From the cell containing the given text, extract its center point as [x, y] coordinate. 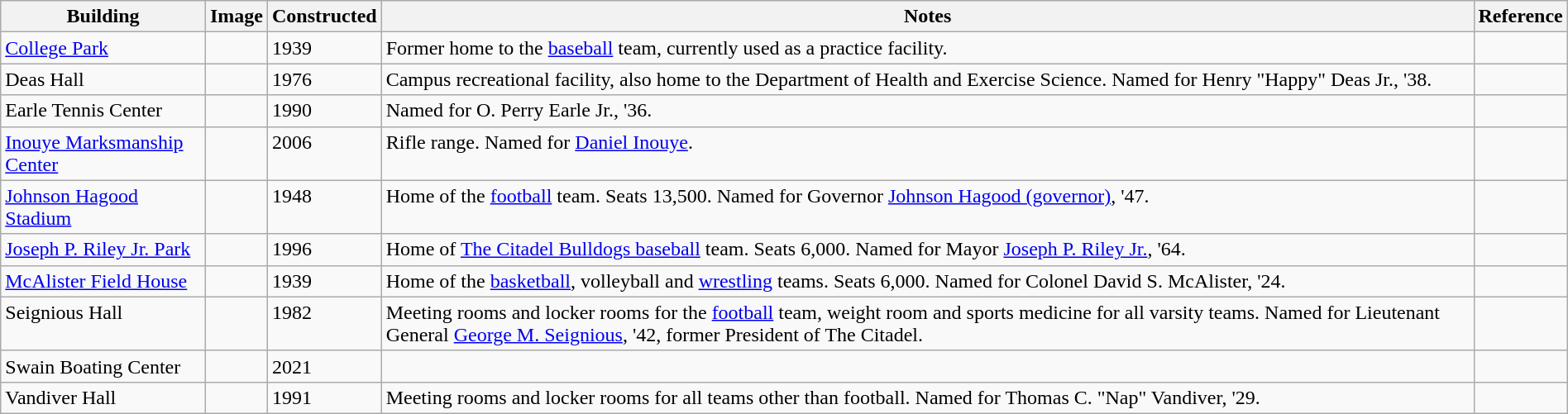
Reference [1520, 17]
Deas Hall [103, 79]
Meeting rooms and locker rooms for all teams other than football. Named for Thomas C. "Nap" Vandiver, '29. [928, 397]
Johnson Hagood Stadium [103, 207]
2021 [324, 366]
Notes [928, 17]
Joseph P. Riley Jr. Park [103, 250]
1991 [324, 397]
1948 [324, 207]
Image [237, 17]
Constructed [324, 17]
Home of the basketball, volleyball and wrestling teams. Seats 6,000. Named for Colonel David S. McAlister, '24. [928, 281]
Swain Boating Center [103, 366]
Former home to the baseball team, currently used as a practice facility. [928, 48]
Home of the football team. Seats 13,500. Named for Governor Johnson Hagood (governor), '47. [928, 207]
Building [103, 17]
1976 [324, 79]
2006 [324, 154]
McAlister Field House [103, 281]
Seignious Hall [103, 324]
Vandiver Hall [103, 397]
Named for O. Perry Earle Jr., '36. [928, 111]
1990 [324, 111]
Campus recreational facility, also home to the Department of Health and Exercise Science. Named for Henry "Happy" Deas Jr., '38. [928, 79]
Earle Tennis Center [103, 111]
Home of The Citadel Bulldogs baseball team. Seats 6,000. Named for Mayor Joseph P. Riley Jr., '64. [928, 250]
College Park [103, 48]
Inouye Marksmanship Center [103, 154]
1982 [324, 324]
1996 [324, 250]
Rifle range. Named for Daniel Inouye. [928, 154]
